Scan for the cell matching the given text and deliver its [X, Y] coordinate at center. 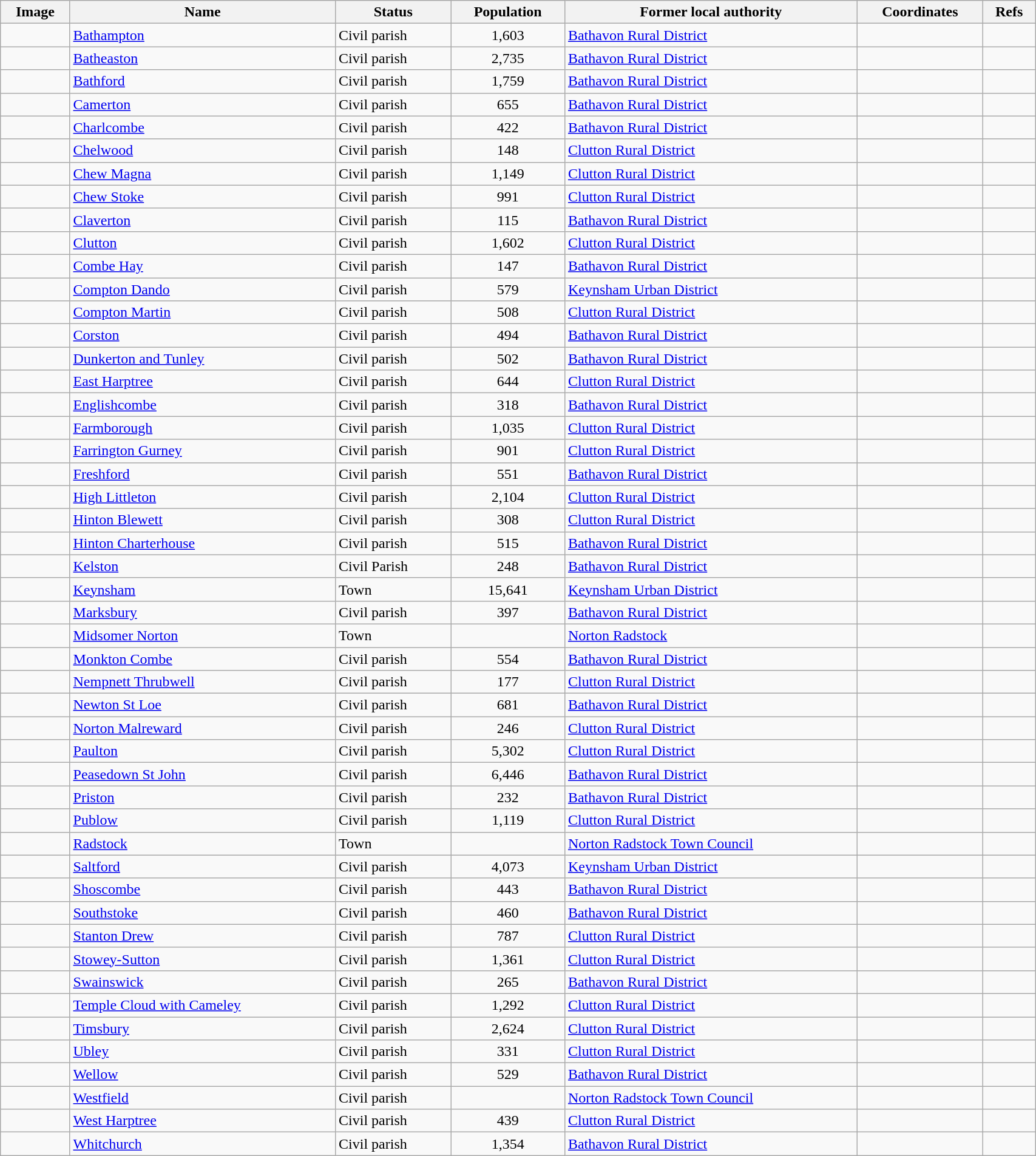
Marksbury [203, 612]
502 [507, 359]
494 [507, 336]
148 [507, 150]
Shoscombe [203, 890]
Chew Magna [203, 174]
265 [507, 982]
Stanton Drew [203, 936]
Image [35, 12]
Civil Parish [393, 566]
901 [507, 451]
Batheaston [203, 58]
1,361 [507, 959]
15,641 [507, 589]
Combe Hay [203, 266]
443 [507, 890]
Charlcombe [203, 127]
2,735 [507, 58]
Chelwood [203, 150]
1,119 [507, 820]
Whitchurch [203, 1144]
1,035 [507, 428]
331 [507, 1052]
177 [507, 682]
Wellow [203, 1075]
Kelston [203, 566]
Compton Dando [203, 289]
2,624 [507, 1029]
East Harptree [203, 382]
Monkton Combe [203, 658]
Norton Radstock [711, 635]
Former local authority [711, 12]
Priston [203, 797]
Dunkerton and Tunley [203, 359]
High Littleton [203, 497]
681 [507, 705]
Corston [203, 336]
Bathford [203, 81]
460 [507, 913]
Nempnett Thrubwell [203, 682]
1,602 [507, 243]
Swainswick [203, 982]
246 [507, 728]
Refs [1009, 12]
Compton Martin [203, 313]
5,302 [507, 751]
1,149 [507, 174]
308 [507, 520]
Hinton Charterhouse [203, 543]
579 [507, 289]
Midsomer Norton [203, 635]
Camerton [203, 104]
Farrington Gurney [203, 451]
508 [507, 313]
115 [507, 220]
Bathampton [203, 35]
Publow [203, 820]
Paulton [203, 751]
Peasedown St John [203, 774]
147 [507, 266]
Farmborough [203, 428]
Population [507, 12]
655 [507, 104]
787 [507, 936]
Freshford [203, 474]
2,104 [507, 497]
248 [507, 566]
515 [507, 543]
422 [507, 127]
439 [507, 1121]
1,603 [507, 35]
6,446 [507, 774]
554 [507, 658]
Saltford [203, 867]
529 [507, 1075]
397 [507, 612]
Claverton [203, 220]
Clutton [203, 243]
Keynsham [203, 589]
4,073 [507, 867]
Englishcombe [203, 405]
West Harptree [203, 1121]
Timsbury [203, 1029]
Coordinates [920, 12]
Stowey-Sutton [203, 959]
991 [507, 197]
1,759 [507, 81]
232 [507, 797]
551 [507, 474]
Name [203, 12]
1,354 [507, 1144]
Westfield [203, 1098]
318 [507, 405]
Chew Stoke [203, 197]
Newton St Loe [203, 705]
1,292 [507, 1005]
644 [507, 382]
Ubley [203, 1052]
Radstock [203, 843]
Hinton Blewett [203, 520]
Southstoke [203, 913]
Status [393, 12]
Temple Cloud with Cameley [203, 1005]
Norton Malreward [203, 728]
